Pinpoint the cell where the given text exists, returning its (x, y) midpoint coordinate. 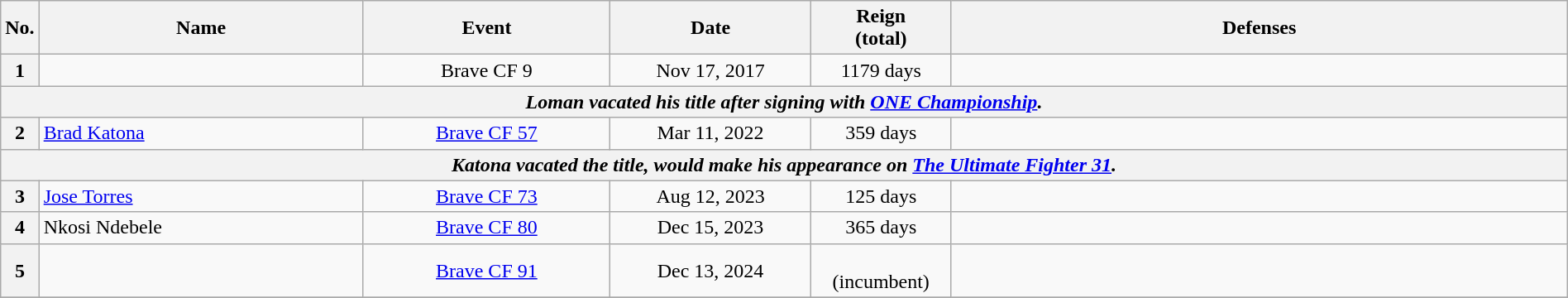
Brave CF 73 (486, 196)
Brave CF 80 (486, 228)
Event (486, 28)
1 (20, 70)
Brad Katona (201, 133)
Mar 11, 2022 (711, 133)
Dec 15, 2023 (711, 228)
Date (711, 28)
Defenses (1259, 28)
Brave CF 57 (486, 133)
Name (201, 28)
5 (20, 270)
365 days (881, 228)
Reign(total) (881, 28)
Loman vacated his title after signing with ONE Championship. (784, 102)
Aug 12, 2023 (711, 196)
1179 days (881, 70)
Dec 13, 2024 (711, 270)
Nkosi Ndebele (201, 228)
2 (20, 133)
Brave CF 9 (486, 70)
Jose Torres (201, 196)
4 (20, 228)
No. (20, 28)
Brave CF 91 (486, 270)
Katona vacated the title, would make his appearance on The Ultimate Fighter 31. (784, 165)
Nov 17, 2017 (711, 70)
359 days (881, 133)
(incumbent) (881, 270)
3 (20, 196)
125 days (881, 196)
